Detect which cell encompasses the target text, then output its [X, Y] center coordinate. 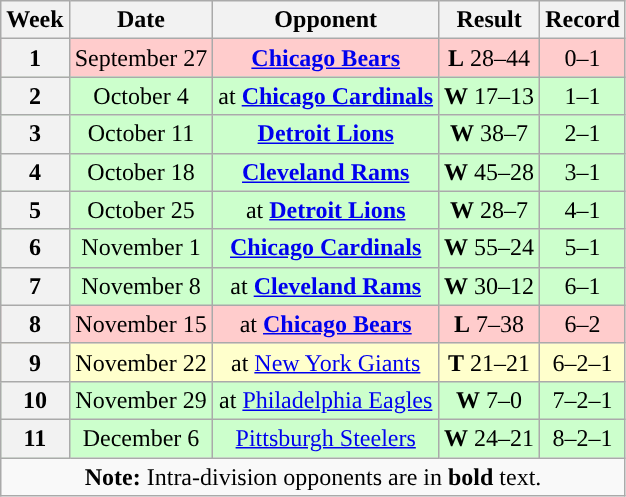
2 [35, 96]
November 15 [141, 324]
2–1 [583, 134]
11 [35, 438]
October 11 [141, 134]
L 7–38 [490, 324]
6–2–1 [583, 362]
at Chicago Cardinals [326, 96]
1 [35, 58]
at Cleveland Rams [326, 286]
November 1 [141, 248]
8–2–1 [583, 438]
W 55–24 [490, 248]
7–2–1 [583, 400]
Chicago Cardinals [326, 248]
W 17–13 [490, 96]
Note: Intra-division opponents are in bold text. [314, 477]
November 8 [141, 286]
10 [35, 400]
T 21–21 [490, 362]
5 [35, 210]
Chicago Bears [326, 58]
at Detroit Lions [326, 210]
Record [583, 20]
December 6 [141, 438]
3 [35, 134]
October 25 [141, 210]
Week [35, 20]
October 18 [141, 172]
8 [35, 324]
Detroit Lions [326, 134]
W 28–7 [490, 210]
6–1 [583, 286]
4 [35, 172]
7 [35, 286]
W 38–7 [490, 134]
September 27 [141, 58]
at Philadelphia Eagles [326, 400]
9 [35, 362]
W 45–28 [490, 172]
November 22 [141, 362]
0–1 [583, 58]
1–1 [583, 96]
October 4 [141, 96]
5–1 [583, 248]
at New York Giants [326, 362]
W 30–12 [490, 286]
Opponent [326, 20]
6–2 [583, 324]
4–1 [583, 210]
Cleveland Rams [326, 172]
L 28–44 [490, 58]
6 [35, 248]
Date [141, 20]
3–1 [583, 172]
at Chicago Bears [326, 324]
W 7–0 [490, 400]
Result [490, 20]
November 29 [141, 400]
W 24–21 [490, 438]
Pittsburgh Steelers [326, 438]
